Scan for the cell matching the given text and deliver its (X, Y) coordinate at center. 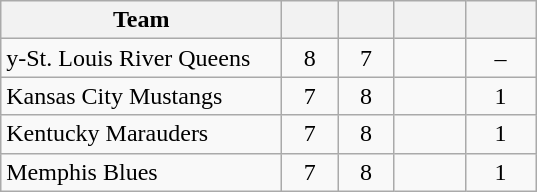
Team (142, 20)
Kansas City Mustangs (142, 96)
y-St. Louis River Queens (142, 58)
Memphis Blues (142, 172)
Kentucky Marauders (142, 134)
– (500, 58)
